Scan for the cell matching the given text and deliver its (x, y) coordinate at center. 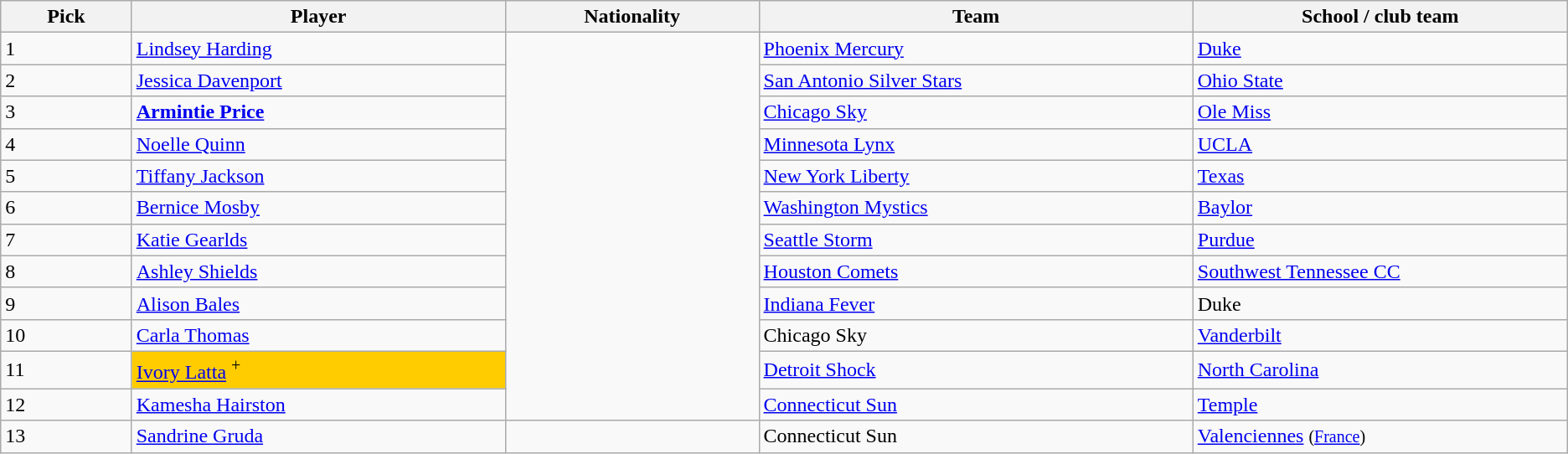
Valenciennes (France) (1380, 436)
San Antonio Silver Stars (976, 80)
7 (66, 240)
4 (66, 144)
Phoenix Mercury (976, 49)
5 (66, 176)
Houston Comets (976, 271)
Ivory Latta + (318, 370)
Carla Thomas (318, 335)
Player (318, 17)
Bernice Mosby (318, 208)
Ole Miss (1380, 112)
12 (66, 405)
Washington Mystics (976, 208)
2 (66, 80)
Nationality (632, 17)
Jessica Davenport (318, 80)
Lindsey Harding (318, 49)
School / club team (1380, 17)
10 (66, 335)
Ohio State (1380, 80)
Sandrine Gruda (318, 436)
Armintie Price (318, 112)
Team (976, 17)
3 (66, 112)
North Carolina (1380, 370)
Pick (66, 17)
Texas (1380, 176)
Seattle Storm (976, 240)
Baylor (1380, 208)
Noelle Quinn (318, 144)
Indiana Fever (976, 303)
11 (66, 370)
Alison Bales (318, 303)
Southwest Tennessee CC (1380, 271)
9 (66, 303)
Purdue (1380, 240)
Katie Gearlds (318, 240)
Ashley Shields (318, 271)
Detroit Shock (976, 370)
13 (66, 436)
UCLA (1380, 144)
Tiffany Jackson (318, 176)
1 (66, 49)
Kamesha Hairston (318, 405)
Temple (1380, 405)
8 (66, 271)
Minnesota Lynx (976, 144)
New York Liberty (976, 176)
6 (66, 208)
Vanderbilt (1380, 335)
